Search for the cell housing the specified text and yield its (X, Y) center coordinate. 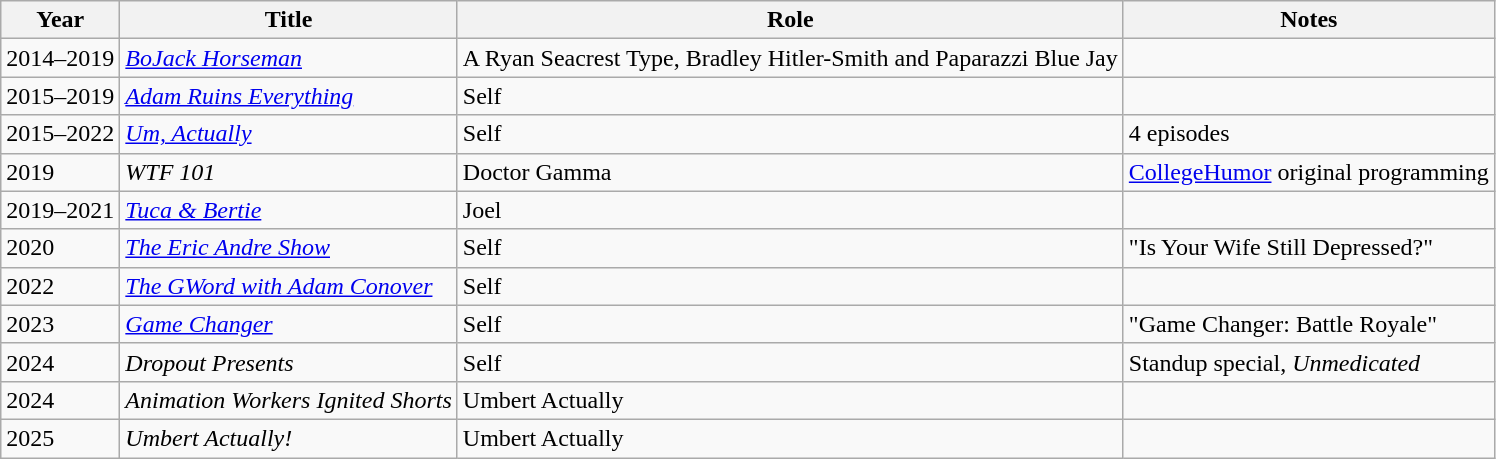
Doctor Gamma (790, 172)
Notes (1308, 20)
2025 (60, 438)
BoJack Horseman (289, 58)
2015–2022 (60, 134)
2020 (60, 248)
The GWord with Adam Conover (289, 286)
2015–2019 (60, 96)
WTF 101 (289, 172)
A Ryan Seacrest Type, Bradley Hitler-Smith and Paparazzi Blue Jay (790, 58)
Role (790, 20)
Animation Workers Ignited Shorts (289, 400)
Game Changer (289, 324)
Title (289, 20)
"Game Changer: Battle Royale" (1308, 324)
Adam Ruins Everything (289, 96)
CollegeHumor original programming (1308, 172)
2022 (60, 286)
Standup special, Unmedicated (1308, 362)
"Is Your Wife Still Depressed?" (1308, 248)
4 episodes (1308, 134)
2019 (60, 172)
Tuca & Bertie (289, 210)
Year (60, 20)
2019–2021 (60, 210)
Joel (790, 210)
Um, Actually (289, 134)
Umbert Actually! (289, 438)
Dropout Presents (289, 362)
2014–2019 (60, 58)
2023 (60, 324)
The Eric Andre Show (289, 248)
